Extract the (X, Y) coordinate from the center of the cell holding the provided text.  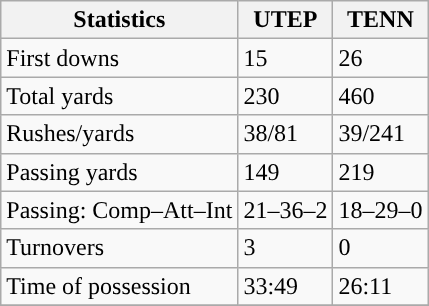
149 (286, 172)
26:11 (380, 286)
Statistics (120, 20)
Passing: Comp–Att–Int (120, 210)
21–36–2 (286, 210)
Turnovers (120, 248)
18–29–0 (380, 210)
Rushes/yards (120, 134)
TENN (380, 20)
Total yards (120, 96)
Time of possession (120, 286)
0 (380, 248)
15 (286, 58)
3 (286, 248)
First downs (120, 58)
33:49 (286, 286)
26 (380, 58)
Passing yards (120, 172)
UTEP (286, 20)
219 (380, 172)
38/81 (286, 134)
230 (286, 96)
460 (380, 96)
39/241 (380, 134)
